Detect which cell encompasses the target text, then output its [x, y] center coordinate. 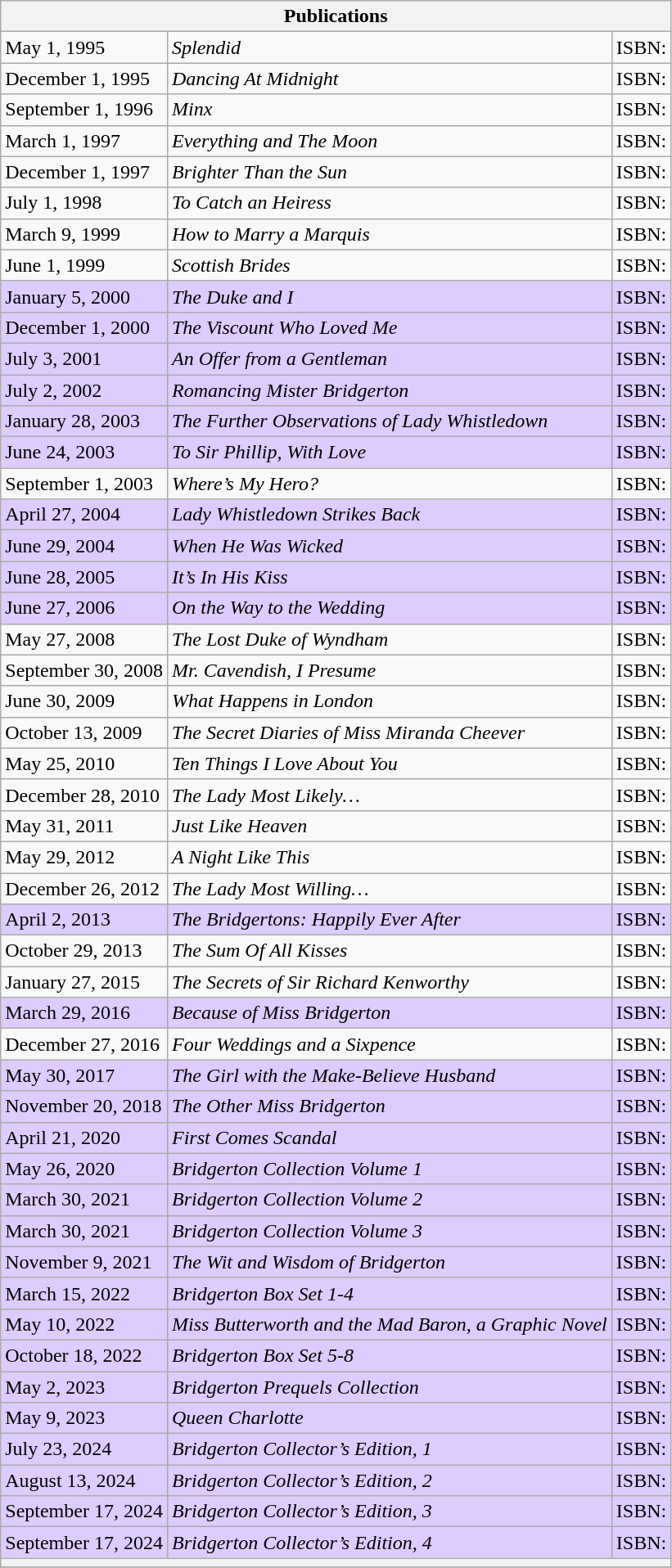
Bridgerton Collection Volume 3 [390, 1231]
April 27, 2004 [84, 515]
Bridgerton Collection Volume 2 [390, 1200]
May 10, 2022 [84, 1324]
Minx [390, 110]
The Duke and I [390, 296]
Lady Whistledown Strikes Back [390, 515]
The Lady Most Willing… [390, 888]
May 29, 2012 [84, 857]
The Secrets of Sir Richard Kenworthy [390, 982]
November 20, 2018 [84, 1106]
A Night Like This [390, 857]
October 13, 2009 [84, 732]
May 2, 2023 [84, 1387]
March 15, 2022 [84, 1293]
January 27, 2015 [84, 982]
Bridgerton Prequels Collection [390, 1387]
To Sir Phillip, With Love [390, 453]
Bridgerton Collection Volume 1 [390, 1169]
Bridgerton Collector’s Edition, 2 [390, 1480]
The Wit and Wisdom of Bridgerton [390, 1262]
May 9, 2023 [84, 1418]
July 23, 2024 [84, 1449]
Everything and The Moon [390, 141]
March 29, 2016 [84, 1013]
September 30, 2008 [84, 670]
December 1, 1997 [84, 172]
The Other Miss Bridgerton [390, 1106]
The Lost Duke of Wyndham [390, 639]
June 27, 2006 [84, 608]
April 21, 2020 [84, 1138]
On the Way to the Wedding [390, 608]
June 30, 2009 [84, 701]
May 25, 2010 [84, 764]
October 18, 2022 [84, 1355]
June 29, 2004 [84, 546]
Bridgerton Collector’s Edition, 4 [390, 1543]
Bridgerton Collector’s Edition, 3 [390, 1512]
It’s In His Kiss [390, 577]
The Bridgertons: Happily Ever After [390, 920]
Romancing Mister Bridgerton [390, 390]
The Sum Of All Kisses [390, 951]
The Further Observations of Lady Whistledown [390, 421]
Bridgerton Collector’s Edition, 1 [390, 1449]
December 27, 2016 [84, 1044]
December 1, 1995 [84, 79]
January 28, 2003 [84, 421]
Dancing At Midnight [390, 79]
November 9, 2021 [84, 1262]
December 28, 2010 [84, 795]
When He Was Wicked [390, 546]
Just Like Heaven [390, 826]
Because of Miss Bridgerton [390, 1013]
May 26, 2020 [84, 1169]
Four Weddings and a Sixpence [390, 1044]
Splendid [390, 47]
September 1, 1996 [84, 110]
September 1, 2003 [84, 484]
July 3, 2001 [84, 358]
December 1, 2000 [84, 327]
The Viscount Who Loved Me [390, 327]
An Offer from a Gentleman [390, 358]
January 5, 2000 [84, 296]
Miss Butterworth and the Mad Baron, a Graphic Novel [390, 1324]
July 1, 1998 [84, 203]
May 1, 1995 [84, 47]
December 26, 2012 [84, 888]
Brighter Than the Sun [390, 172]
Bridgerton Box Set 1-4 [390, 1293]
June 28, 2005 [84, 577]
June 1, 1999 [84, 265]
October 29, 2013 [84, 951]
March 1, 1997 [84, 141]
June 24, 2003 [84, 453]
March 9, 1999 [84, 234]
How to Marry a Marquis [390, 234]
Bridgerton Box Set 5-8 [390, 1355]
The Secret Diaries of Miss Miranda Cheever [390, 732]
The Girl with the Make-Believe Husband [390, 1075]
What Happens in London [390, 701]
May 27, 2008 [84, 639]
April 2, 2013 [84, 920]
May 30, 2017 [84, 1075]
Where’s My Hero? [390, 484]
May 31, 2011 [84, 826]
Scottish Brides [390, 265]
July 2, 2002 [84, 390]
The Lady Most Likely… [390, 795]
Ten Things I Love About You [390, 764]
Mr. Cavendish, I Presume [390, 670]
August 13, 2024 [84, 1480]
First Comes Scandal [390, 1138]
Publications [336, 16]
Queen Charlotte [390, 1418]
To Catch an Heiress [390, 203]
